Return the (X, Y) coordinate for the center point of the cell that contains the specified text.  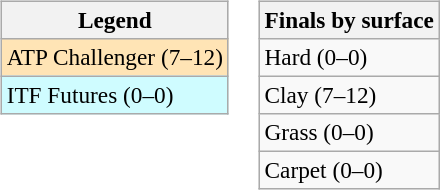
Carpet (0–0) (349, 171)
Grass (0–0) (349, 133)
Finals by surface (349, 20)
ITF Futures (0–0) (114, 95)
Legend (114, 20)
ATP Challenger (7–12) (114, 57)
Hard (0–0) (349, 57)
Clay (7–12) (349, 95)
